Detect which cell encompasses the target text, then output its [x, y] center coordinate. 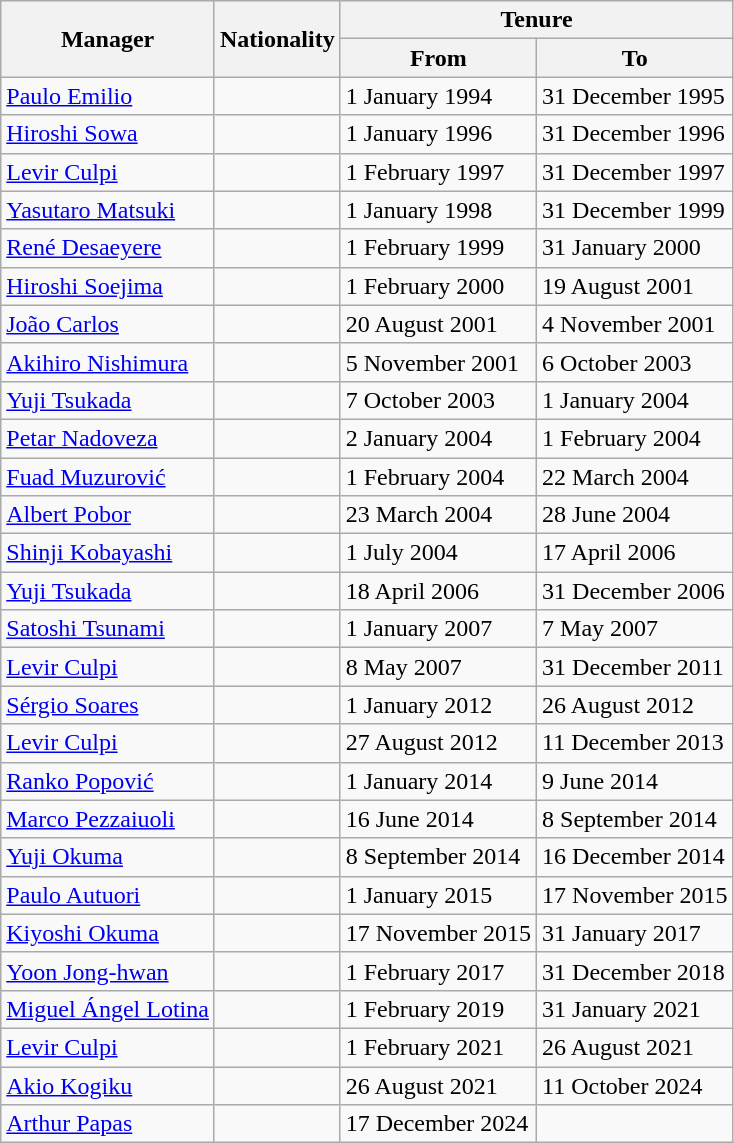
Shinji Kobayashi [108, 553]
1 January 2007 [438, 629]
26 August 2012 [635, 705]
João Carlos [108, 324]
From [438, 58]
Yasutaro Matsuki [108, 210]
27 August 2012 [438, 743]
7 May 2007 [635, 629]
31 December 1997 [635, 172]
31 January 2017 [635, 933]
1 February 2017 [438, 971]
1 February 1999 [438, 248]
6 October 2003 [635, 362]
Akihiro Nishimura [108, 362]
Paulo Emilio [108, 96]
31 December 1999 [635, 210]
31 December 1995 [635, 96]
28 June 2004 [635, 515]
Manager [108, 39]
1 February 1997 [438, 172]
17 April 2006 [635, 553]
Fuad Muzurović [108, 477]
8 May 2007 [438, 667]
Akio Kogiku [108, 1085]
Paulo Autuori [108, 895]
1 January 1996 [438, 134]
Satoshi Tsunami [108, 629]
Ranko Popović [108, 781]
4 November 2001 [635, 324]
René Desaeyere [108, 248]
11 December 2013 [635, 743]
Yoon Jong-hwan [108, 971]
1 July 2004 [438, 553]
1 January 2014 [438, 781]
1 January 1998 [438, 210]
23 March 2004 [438, 515]
22 March 2004 [635, 477]
Nationality [277, 39]
2 January 2004 [438, 438]
To [635, 58]
1 February 2000 [438, 286]
31 December 2006 [635, 591]
31 December 2018 [635, 971]
31 January 2000 [635, 248]
Marco Pezzaiuoli [108, 819]
Miguel Ángel Lotina [108, 1009]
7 October 2003 [438, 400]
18 April 2006 [438, 591]
16 December 2014 [635, 857]
Petar Nadoveza [108, 438]
5 November 2001 [438, 362]
9 June 2014 [635, 781]
31 December 1996 [635, 134]
Albert Pobor [108, 515]
Hiroshi Soejima [108, 286]
11 October 2024 [635, 1085]
1 January 2004 [635, 400]
17 December 2024 [438, 1124]
31 January 2021 [635, 1009]
20 August 2001 [438, 324]
1 January 2012 [438, 705]
31 December 2011 [635, 667]
Arthur Papas [108, 1124]
1 January 2015 [438, 895]
19 August 2001 [635, 286]
Hiroshi Sowa [108, 134]
16 June 2014 [438, 819]
1 February 2019 [438, 1009]
Kiyoshi Okuma [108, 933]
Yuji Okuma [108, 857]
1 February 2021 [438, 1047]
Tenure [536, 20]
1 January 1994 [438, 96]
Sérgio Soares [108, 705]
